Locate the cell with the specified text and output its [X, Y] center coordinate. 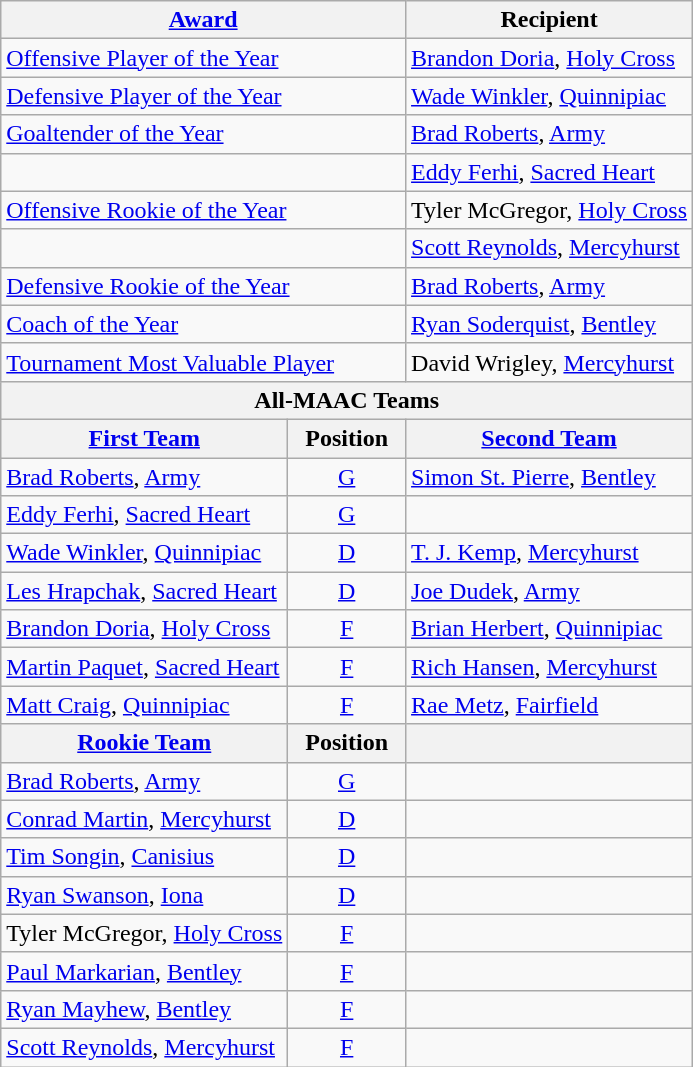
Rich Hansen, Mercyhurst [550, 667]
Defensive Player of the Year [204, 96]
Award [204, 20]
Joe Dudek, Army [550, 591]
Offensive Player of the Year [204, 58]
Recipient [550, 20]
Conrad Martin, Mercyhurst [144, 819]
Martin Paquet, Sacred Heart [144, 667]
Rookie Team [144, 743]
Brian Herbert, Quinnipiac [550, 629]
Simon St. Pierre, Bentley [550, 477]
Ryan Swanson, Iona [144, 895]
Matt Craig, Quinnipiac [144, 705]
Ryan Soderquist, Bentley [550, 324]
Les Hrapchak, Sacred Heart [144, 591]
Paul Markarian, Bentley [144, 971]
Goaltender of the Year [204, 134]
Ryan Mayhew, Bentley [144, 1009]
Tournament Most Valuable Player [204, 362]
Offensive Rookie of the Year [204, 210]
First Team [144, 438]
Rae Metz, Fairfield [550, 705]
Second Team [550, 438]
All-MAAC Teams [347, 400]
David Wrigley, Mercyhurst [550, 362]
Tim Songin, Canisius [144, 857]
T. J. Kemp, Mercyhurst [550, 553]
Defensive Rookie of the Year [204, 286]
Coach of the Year [204, 324]
